Output the [x, y] coordinate of the center of the cell containing the given text.  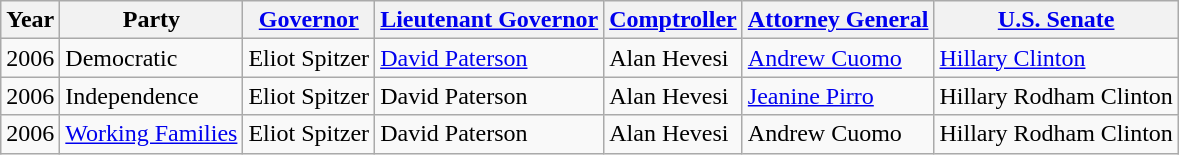
Hillary Clinton [1056, 58]
Governor [309, 20]
Working Families [152, 134]
Lieutenant Governor [490, 20]
Party [152, 20]
U.S. Senate [1056, 20]
Independence [152, 96]
Democratic [152, 58]
Comptroller [674, 20]
Attorney General [838, 20]
Jeanine Pirro [838, 96]
Year [30, 20]
